From the cell containing the given text, extract its center point as (x, y) coordinate. 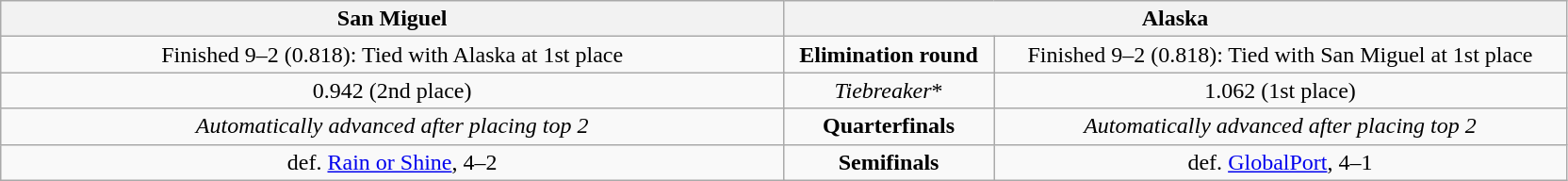
0.942 (2nd place) (392, 90)
Elimination round (890, 55)
def. GlobalPort, 4–1 (1281, 162)
def. Rain or Shine, 4–2 (392, 162)
1.062 (1st place) (1281, 90)
Alaska (1176, 19)
Tiebreaker* (890, 90)
San Miguel (392, 19)
Finished 9–2 (0.818): Tied with Alaska at 1st place (392, 55)
Semifinals (890, 162)
Quarterfinals (890, 126)
Finished 9–2 (0.818): Tied with San Miguel at 1st place (1281, 55)
